For the text-containing cell, return its midpoint in (X, Y) coordinate format. 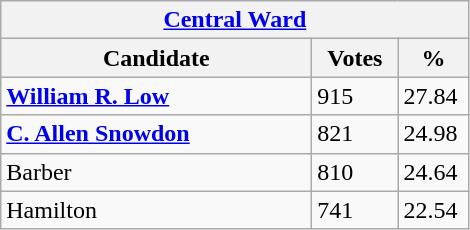
24.64 (434, 172)
27.84 (434, 96)
Votes (355, 58)
Candidate (156, 58)
24.98 (434, 134)
Barber (156, 172)
Hamilton (156, 210)
22.54 (434, 210)
810 (355, 172)
821 (355, 134)
915 (355, 96)
William R. Low (156, 96)
% (434, 58)
C. Allen Snowdon (156, 134)
Central Ward (235, 20)
741 (355, 210)
